Provide the (x, y) coordinate of the cell's center where the given text is located.  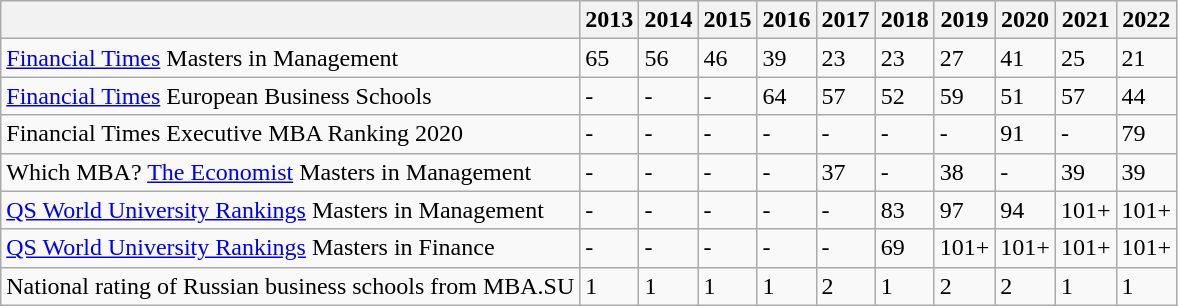
QS World University Rankings Masters in Management (290, 210)
2013 (610, 20)
2022 (1146, 20)
National rating of Russian business schools from MBA.SU (290, 286)
2018 (904, 20)
83 (904, 210)
94 (1026, 210)
27 (964, 58)
2014 (668, 20)
Financial Times European Business Schools (290, 96)
41 (1026, 58)
37 (846, 172)
2019 (964, 20)
Financial Times Executive MBA Ranking 2020 (290, 134)
64 (786, 96)
2021 (1086, 20)
2017 (846, 20)
Financial Times Masters in Management (290, 58)
59 (964, 96)
2020 (1026, 20)
97 (964, 210)
69 (904, 248)
65 (610, 58)
QS World University Rankings Masters in Finance (290, 248)
2016 (786, 20)
21 (1146, 58)
56 (668, 58)
25 (1086, 58)
38 (964, 172)
52 (904, 96)
79 (1146, 134)
91 (1026, 134)
2015 (728, 20)
51 (1026, 96)
44 (1146, 96)
46 (728, 58)
Which MBA? The Economist Masters in Management (290, 172)
